Capture the cell that displays the provided text and extract its [X, Y] central coordinate. 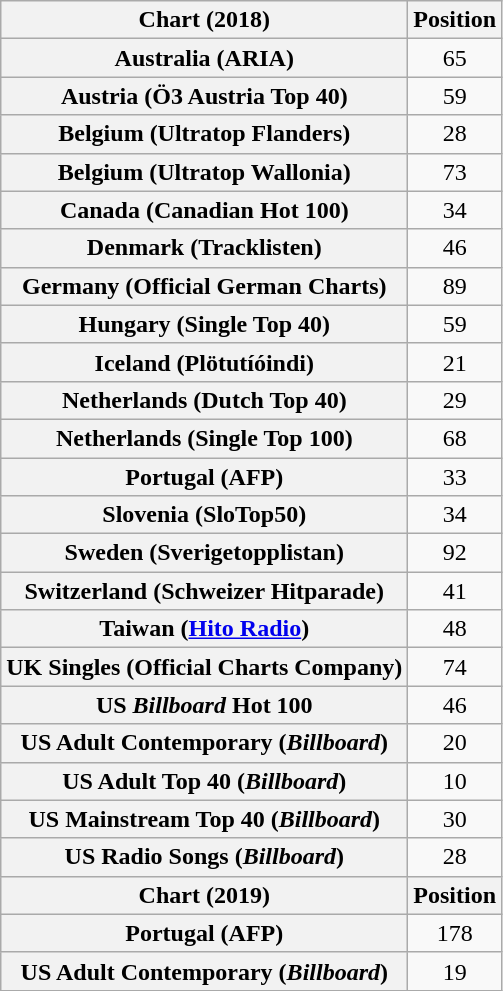
US Mainstream Top 40 (Billboard) [204, 819]
Slovenia (SloTop50) [204, 515]
Taiwan (Hito Radio) [204, 629]
21 [455, 362]
Switzerland (Schweizer Hitparade) [204, 591]
92 [455, 553]
Austria (Ö3 Austria Top 40) [204, 96]
Germany (Official German Charts) [204, 286]
US Billboard Hot 100 [204, 705]
Sweden (Sverigetopplistan) [204, 553]
65 [455, 58]
19 [455, 971]
Iceland (Plötutíóindi) [204, 362]
20 [455, 743]
Chart (2019) [204, 895]
UK Singles (Official Charts Company) [204, 667]
68 [455, 438]
48 [455, 629]
Belgium (Ultratop Flanders) [204, 134]
41 [455, 591]
US Adult Top 40 (Billboard) [204, 781]
10 [455, 781]
Netherlands (Single Top 100) [204, 438]
Hungary (Single Top 40) [204, 324]
30 [455, 819]
29 [455, 400]
89 [455, 286]
Canada (Canadian Hot 100) [204, 210]
US Radio Songs (Billboard) [204, 857]
Chart (2018) [204, 20]
74 [455, 667]
Belgium (Ultratop Wallonia) [204, 172]
Denmark (Tracklisten) [204, 248]
Australia (ARIA) [204, 58]
33 [455, 477]
73 [455, 172]
178 [455, 933]
Netherlands (Dutch Top 40) [204, 400]
